Search for the cell housing the specified text and yield its [X, Y] center coordinate. 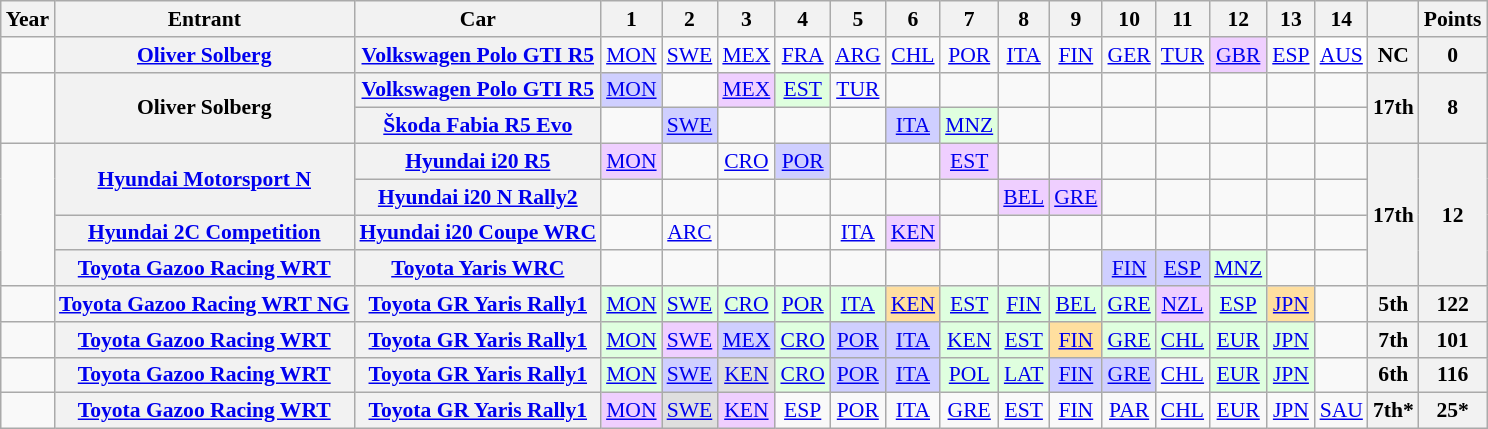
PAR [1128, 411]
POL [969, 375]
7 [969, 19]
Toyota Yaris WRC [478, 269]
Points [1453, 19]
Toyota Gazoo Racing WRT NG [204, 304]
Hyundai i20 N Rally2 [478, 197]
6th [1394, 375]
5th [1394, 304]
1 [632, 19]
GER [1128, 55]
101 [1453, 340]
Car [478, 19]
ARG [858, 55]
GBR [1238, 55]
7th [1394, 340]
LAT [1024, 375]
Škoda Fabia R5 Evo [478, 126]
Entrant [204, 19]
ARC [690, 233]
Year [28, 19]
5 [858, 19]
14 [1342, 19]
6 [913, 19]
25* [1453, 411]
0 [1453, 55]
4 [802, 19]
SAU [1342, 411]
116 [1453, 375]
NC [1394, 55]
Hyundai 2C Competition [204, 233]
9 [1076, 19]
NZL [1182, 304]
Hyundai i20 R5 [478, 162]
Hyundai Motorsport N [204, 180]
13 [1290, 19]
2 [690, 19]
AUS [1342, 55]
Hyundai i20 Coupe WRC [478, 233]
10 [1128, 19]
3 [746, 19]
122 [1453, 304]
11 [1182, 19]
7th* [1394, 411]
FRA [802, 55]
